Find where the given text appears and provide that cell's center as (X, Y) coordinate. 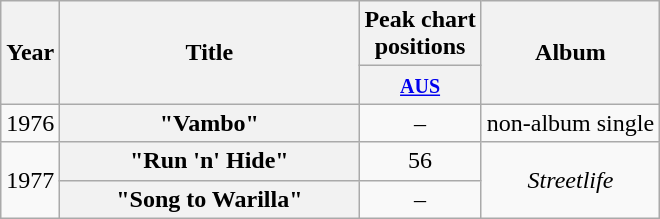
Streetlife (570, 180)
1976 (30, 123)
56 (420, 161)
Title (210, 52)
"Song to Warilla" (210, 199)
non-album single (570, 123)
AUS (420, 85)
"Vambo" (210, 123)
1977 (30, 180)
Year (30, 52)
Album (570, 52)
Peak chartpositions (420, 34)
"Run 'n' Hide" (210, 161)
